From the cell containing the given text, extract its center point as [X, Y] coordinate. 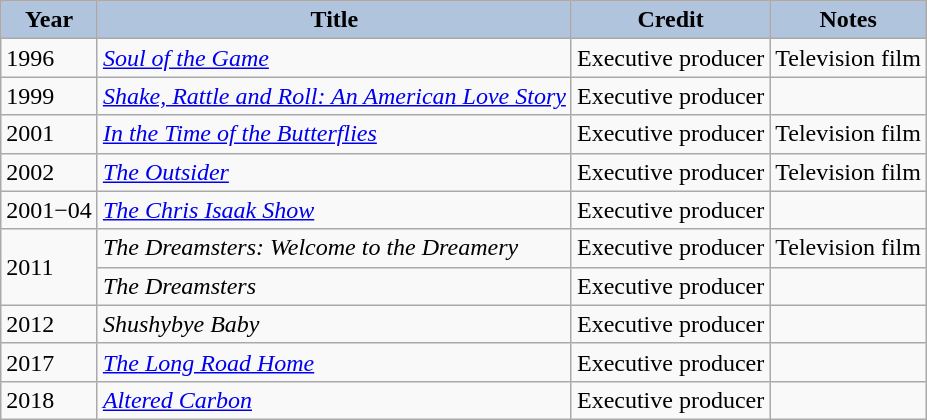
1999 [50, 96]
2012 [50, 324]
2017 [50, 362]
Soul of the Game [334, 58]
Altered Carbon [334, 400]
In the Time of the Butterflies [334, 134]
2002 [50, 172]
Shushybye Baby [334, 324]
Credit [670, 20]
1996 [50, 58]
Title [334, 20]
Shake, Rattle and Roll: An American Love Story [334, 96]
2011 [50, 267]
Year [50, 20]
Notes [848, 20]
The Dreamsters: Welcome to the Dreamery [334, 248]
2001−04 [50, 210]
2018 [50, 400]
2001 [50, 134]
The Long Road Home [334, 362]
The Dreamsters [334, 286]
The Chris Isaak Show [334, 210]
The Outsider [334, 172]
